Search for the cell housing the specified text and yield its (x, y) center coordinate. 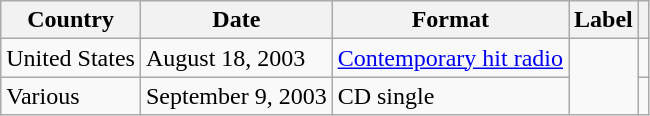
Label (603, 20)
Date (236, 20)
September 9, 2003 (236, 96)
United States (71, 58)
Contemporary hit radio (450, 58)
Format (450, 20)
Various (71, 96)
CD single (450, 96)
Country (71, 20)
August 18, 2003 (236, 58)
